Return [x, y] of the center of cell containing provided text 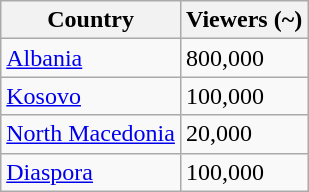
800,000 [244, 58]
Kosovo [91, 96]
Diaspora [91, 172]
Viewers (~) [244, 20]
Country [91, 20]
North Macedonia [91, 134]
20,000 [244, 134]
Albania [91, 58]
